Capture the cell that displays the provided text and extract its [x, y] central coordinate. 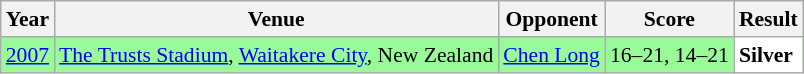
2007 [28, 55]
Silver [768, 55]
Venue [276, 19]
Year [28, 19]
Opponent [552, 19]
Result [768, 19]
16–21, 14–21 [670, 55]
Chen Long [552, 55]
Score [670, 19]
The Trusts Stadium, Waitakere City, New Zealand [276, 55]
